Find where the given text appears and provide that cell's center as [x, y] coordinate. 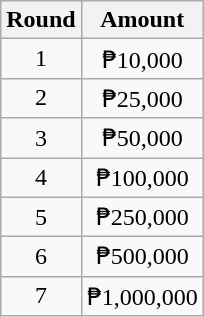
6 [41, 257]
7 [41, 296]
5 [41, 217]
4 [41, 178]
Amount [142, 20]
₱500,000 [142, 257]
₱50,000 [142, 138]
1 [41, 59]
3 [41, 138]
Round [41, 20]
₱250,000 [142, 217]
₱100,000 [142, 178]
₱1,000,000 [142, 296]
₱25,000 [142, 98]
2 [41, 98]
₱10,000 [142, 59]
